Pinpoint the cell where the given text exists, returning its [X, Y] midpoint coordinate. 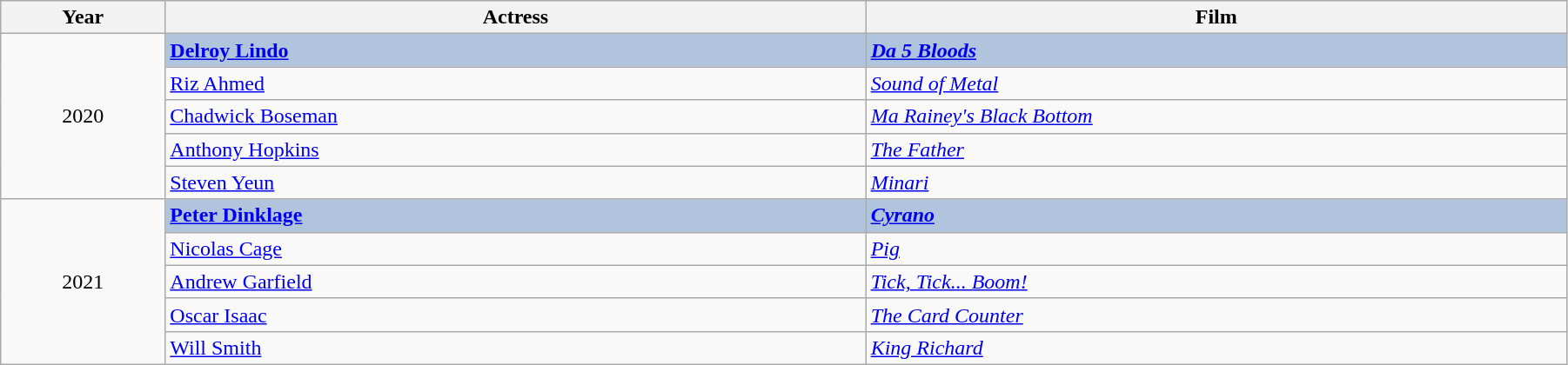
Delroy Lindo [515, 50]
Cyrano [1216, 216]
Year [84, 17]
Oscar Isaac [515, 315]
Sound of Metal [1216, 83]
The Father [1216, 149]
Andrew Garfield [515, 282]
The Card Counter [1216, 315]
Nicolas Cage [515, 249]
Da 5 Bloods [1216, 50]
Will Smith [515, 348]
Actress [515, 17]
Chadwick Boseman [515, 116]
2020 [84, 116]
2021 [84, 282]
Minari [1216, 182]
Steven Yeun [515, 182]
Film [1216, 17]
King Richard [1216, 348]
Riz Ahmed [515, 83]
Ma Rainey's Black Bottom [1216, 116]
Tick, Tick... Boom! [1216, 282]
Anthony Hopkins [515, 149]
Pig [1216, 249]
Peter Dinklage [515, 216]
